Search for the cell housing the specified text and yield its [x, y] center coordinate. 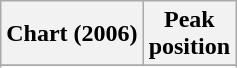
Chart (2006) [72, 34]
Peakposition [189, 34]
